Pinpoint the cell where the given text exists, returning its [X, Y] midpoint coordinate. 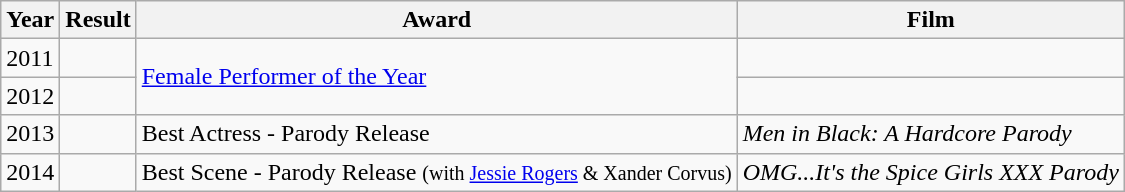
Best Scene - Parody Release (with Jessie Rogers & Xander Corvus) [436, 172]
2011 [30, 58]
Year [30, 20]
OMG...It's the Spice Girls XXX Parody [930, 172]
2014 [30, 172]
Result [98, 20]
Female Performer of the Year [436, 77]
Best Actress - Parody Release [436, 134]
Award [436, 20]
2013 [30, 134]
Film [930, 20]
Men in Black: A Hardcore Parody [930, 134]
2012 [30, 96]
